Detect which cell encompasses the target text, then output its (X, Y) center coordinate. 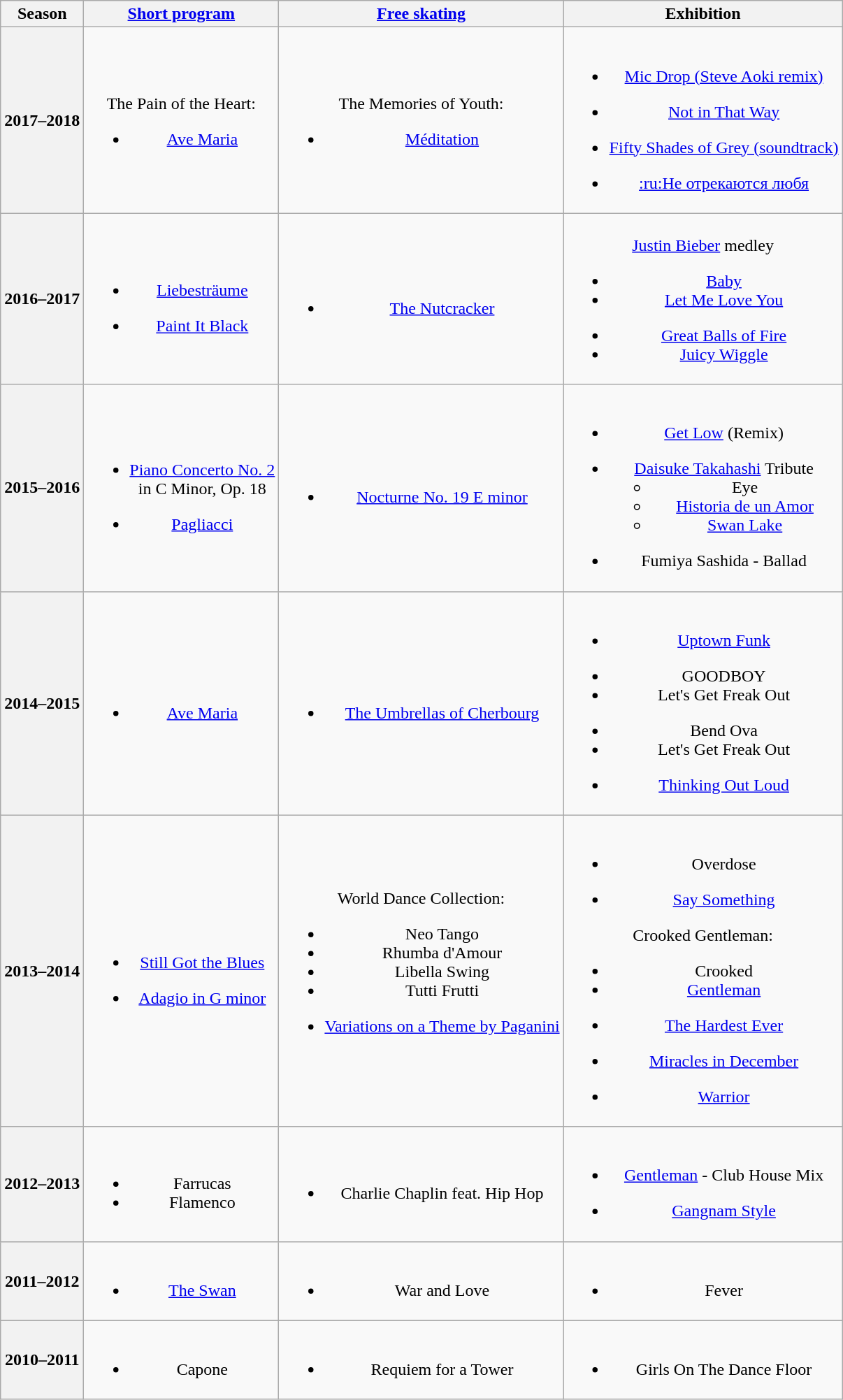
2012–2013 (42, 1184)
Get Low (Remix) Daisuke Takahashi TributeEye Historia de un Amor Swan Lake Fumiya Sashida - Ballad (703, 488)
Exhibition (703, 14)
Charlie Chaplin feat. Hip Hop (421, 1184)
Overdose Say Something Crooked Gentleman:Crooked Gentleman The Hardest Ever Miracles in December Warrior (703, 971)
2013–2014 (42, 971)
The Swan (182, 1280)
Nocturne No. 19 E minor (421, 488)
2011–2012 (42, 1280)
The Pain of the Heart:Ave Maria (182, 120)
Mic Drop (Steve Aoki remix) Not in That Way Fifty Shades of Grey (soundtrack):ru:Не отрекаются любя (703, 120)
Uptown Funk GOODBOY Let's Get Freak Out Bend OvaLet's Get Freak Out Thinking Out Loud (703, 703)
Piano Concerto No. 2 in C Minor, Op. 18 Pagliacci (182, 488)
Justin Bieber medleyBabyLet Me Love YouGreat Balls of Fire Juicy Wiggle (703, 299)
Free skating (421, 14)
Still Got the Blues Adagio in G minor (182, 971)
2015–2016 (42, 488)
War and Love (421, 1280)
World Dance Collection:Neo Tango Rhumba d'AmourLibella Swing Tutti Frutti Variations on a Theme by Paganini (421, 971)
Fever (703, 1280)
Gentleman - Club House Mix Gangnam Style (703, 1184)
Season (42, 14)
Farrucas Flamenco (182, 1184)
2017–2018 (42, 120)
The Memories of Youth:Méditation (421, 120)
2010–2011 (42, 1360)
Girls On The Dance Floor (703, 1360)
The Nutcracker (421, 299)
Liebesträume Paint It Black (182, 299)
Ave Maria (182, 703)
2014–2015 (42, 703)
Short program (182, 14)
2016–2017 (42, 299)
Capone (182, 1360)
Requiem for a Tower (421, 1360)
The Umbrellas of Cherbourg (421, 703)
